Output the (X, Y) coordinate of the center of the cell containing the given text.  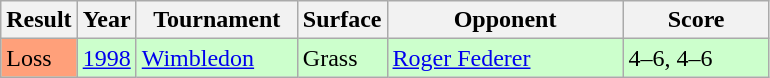
Score (696, 20)
Loss (39, 58)
4–6, 4–6 (696, 58)
Opponent (505, 20)
Year (106, 20)
Tournament (216, 20)
Wimbledon (216, 58)
Surface (342, 20)
Roger Federer (505, 58)
Result (39, 20)
Grass (342, 58)
1998 (106, 58)
